Determine the [X, Y] coordinate at the center of the cell enclosing the given text.  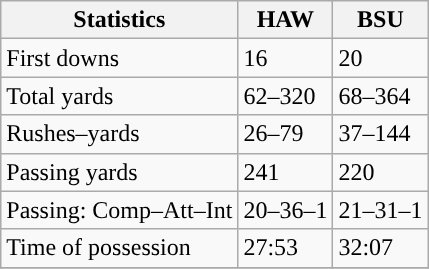
HAW [286, 20]
Passing yards [120, 172]
20–36–1 [286, 210]
241 [286, 172]
16 [286, 58]
21–31–1 [380, 210]
First downs [120, 58]
26–79 [286, 134]
Passing: Comp–Att–Int [120, 210]
20 [380, 58]
Rushes–yards [120, 134]
Total yards [120, 96]
32:07 [380, 248]
27:53 [286, 248]
BSU [380, 20]
Time of possession [120, 248]
37–144 [380, 134]
68–364 [380, 96]
Statistics [120, 20]
62–320 [286, 96]
220 [380, 172]
